Capture the cell that displays the provided text and extract its [x, y] central coordinate. 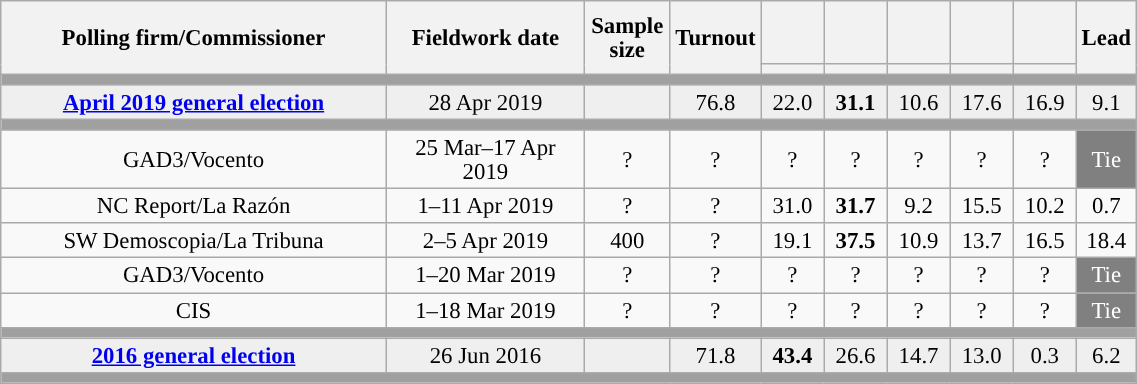
SW Demoscopia/La Tribuna [194, 242]
26.6 [856, 356]
31.0 [792, 206]
Turnout [716, 38]
22.0 [792, 102]
31.1 [856, 102]
10.6 [918, 102]
6.2 [1106, 356]
13.7 [982, 242]
76.8 [716, 102]
Fieldwork date [485, 38]
9.2 [918, 206]
Lead [1106, 38]
28 Apr 2019 [485, 102]
2–5 Apr 2019 [485, 242]
CIS [194, 310]
18.4 [1106, 242]
Polling firm/Commissioner [194, 38]
1–11 Apr 2019 [485, 206]
16.5 [1044, 242]
NC Report/La Razón [194, 206]
10.2 [1044, 206]
10.9 [918, 242]
April 2019 general election [194, 102]
43.4 [792, 356]
15.5 [982, 206]
0.3 [1044, 356]
9.1 [1106, 102]
37.5 [856, 242]
400 [627, 242]
19.1 [792, 242]
14.7 [918, 356]
16.9 [1044, 102]
1–18 Mar 2019 [485, 310]
13.0 [982, 356]
71.8 [716, 356]
1–20 Mar 2019 [485, 276]
2016 general election [194, 356]
Sample size [627, 38]
26 Jun 2016 [485, 356]
0.7 [1106, 206]
31.7 [856, 206]
25 Mar–17 Apr 2019 [485, 160]
17.6 [982, 102]
